Extract the (x, y) coordinate from the center of the cell holding the provided text.  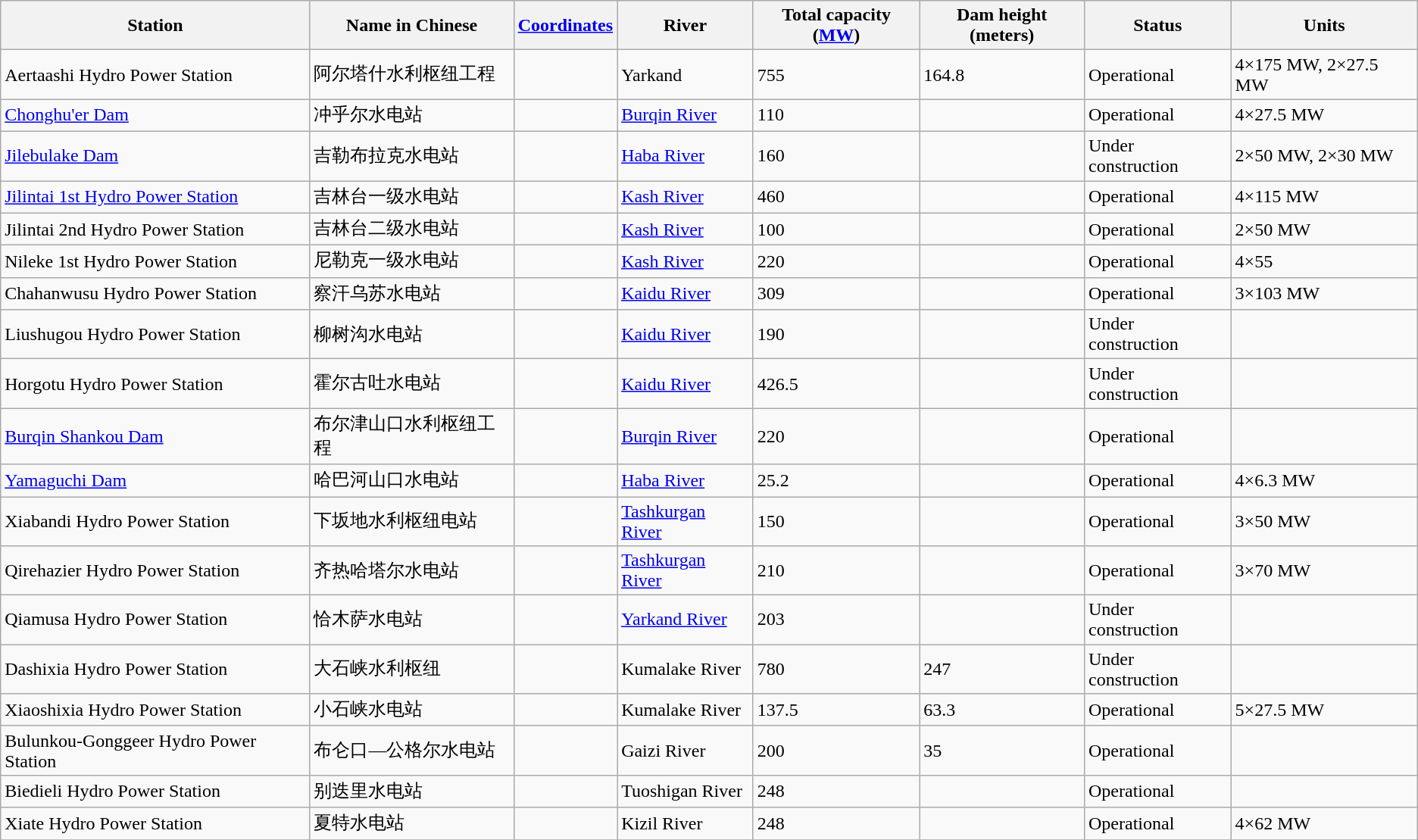
4×6.3 MW (1324, 480)
5×27.5 MW (1324, 710)
Qirehazier Hydro Power Station (155, 571)
Liushugou Hydro Power Station (155, 335)
Nileke 1st Hydro Power Station (155, 262)
25.2 (836, 480)
Jilintai 1st Hydro Power Station (155, 197)
恰木萨水电站 (412, 620)
Aertaashi Hydro Power Station (155, 74)
霍尔古吐水电站 (412, 383)
Tuoshigan River (686, 791)
冲乎尔水电站 (412, 115)
755 (836, 74)
Yamaguchi Dam (155, 480)
小石峡水电站 (412, 710)
Name in Chinese (412, 26)
309 (836, 294)
Xiate Hydro Power Station (155, 824)
Xiabandi Hydro Power Station (155, 521)
Yarkand River (686, 620)
Qiamusa Hydro Power Station (155, 620)
110 (836, 115)
别迭里水电站 (412, 791)
4×115 MW (1324, 197)
尼勒克一级水电站 (412, 262)
3×103 MW (1324, 294)
203 (836, 620)
2×50 MW, 2×30 MW (1324, 156)
River (686, 26)
大石峡水利枢纽 (412, 670)
Units (1324, 26)
吉勒布拉克水电站 (412, 156)
Biedieli Hydro Power Station (155, 791)
164.8 (1002, 74)
160 (836, 156)
2×50 MW (1324, 229)
Yarkand (686, 74)
Jilintai 2nd Hydro Power Station (155, 229)
Horgotu Hydro Power Station (155, 383)
Total capacity (MW) (836, 26)
4×55 (1324, 262)
Coordinates (565, 26)
布尔津山口水利枢纽工程 (412, 436)
Status (1157, 26)
100 (836, 229)
210 (836, 571)
吉林台一级水电站 (412, 197)
察汗乌苏水电站 (412, 294)
Burqin Shankou Dam (155, 436)
阿尔塔什水利枢纽工程 (412, 74)
460 (836, 197)
柳树沟水电站 (412, 335)
Dam height (meters) (1002, 26)
63.3 (1002, 710)
247 (1002, 670)
Chahanwusu Hydro Power Station (155, 294)
夏特水电站 (412, 824)
4×175 MW, 2×27.5 MW (1324, 74)
齐热哈塔尔水电站 (412, 571)
Kizil River (686, 824)
137.5 (836, 710)
150 (836, 521)
Xiaoshixia Hydro Power Station (155, 710)
Station (155, 26)
3×70 MW (1324, 571)
哈巴河山口水电站 (412, 480)
吉林台二级水电站 (412, 229)
4×27.5 MW (1324, 115)
Chonghu'er Dam (155, 115)
200 (836, 750)
布仑口—公格尔水电站 (412, 750)
190 (836, 335)
下坂地水利枢纽电站 (412, 521)
3×50 MW (1324, 521)
Dashixia Hydro Power Station (155, 670)
Gaizi River (686, 750)
Bulunkou-Gonggeer Hydro Power Station (155, 750)
Jilebulake Dam (155, 156)
35 (1002, 750)
780 (836, 670)
4×62 MW (1324, 824)
426.5 (836, 383)
